Find where the given text appears and provide that cell's center as [X, Y] coordinate. 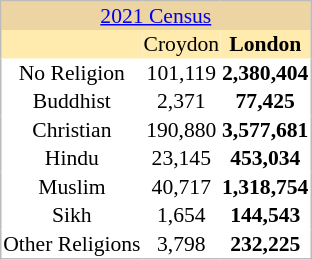
Christian [72, 130]
3,577,681 [266, 130]
77,425 [266, 101]
453,034 [266, 158]
1,654 [182, 215]
144,543 [266, 215]
London [266, 44]
23,145 [182, 158]
No Religion [72, 72]
40,717 [182, 186]
2,380,404 [266, 72]
2,371 [182, 101]
Sikh [72, 215]
190,880 [182, 130]
Croydon [182, 44]
Hindu [72, 158]
1,318,754 [266, 186]
Buddhist [72, 101]
2021 Census [156, 16]
Other Religions [72, 244]
101,119 [182, 72]
3,798 [182, 244]
Muslim [72, 186]
232,225 [266, 244]
